Find where the given text appears and provide that cell's center as [X, Y] coordinate. 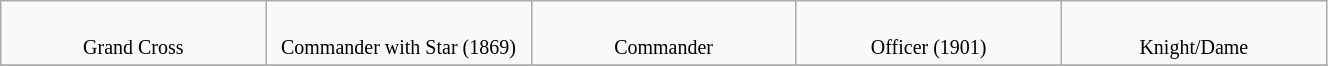
Grand Cross [134, 34]
Knight/Dame [1194, 34]
Officer (1901) [928, 34]
Commander with Star (1869) [398, 34]
Commander [664, 34]
